Extract the (X, Y) coordinate from the center of the cell holding the provided text.  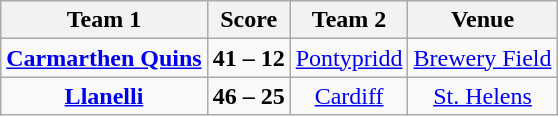
Venue (482, 20)
Team 1 (104, 20)
Score (248, 20)
Team 2 (349, 20)
Llanelli (104, 96)
Pontypridd (349, 58)
St. Helens (482, 96)
41 – 12 (248, 58)
Cardiff (349, 96)
46 – 25 (248, 96)
Carmarthen Quins (104, 58)
Brewery Field (482, 58)
